Capture the cell that displays the provided text and extract its (x, y) central coordinate. 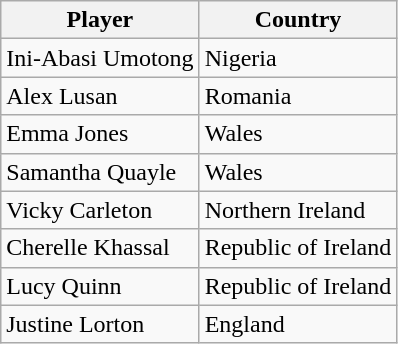
Lucy Quinn (100, 286)
Player (100, 20)
Northern Ireland (298, 210)
Samantha Quayle (100, 172)
England (298, 324)
Cherelle Khassal (100, 248)
Emma Jones (100, 134)
Justine Lorton (100, 324)
Nigeria (298, 58)
Ini-Abasi Umotong (100, 58)
Country (298, 20)
Romania (298, 96)
Vicky Carleton (100, 210)
Alex Lusan (100, 96)
